From the cell containing the given text, extract its center point as [x, y] coordinate. 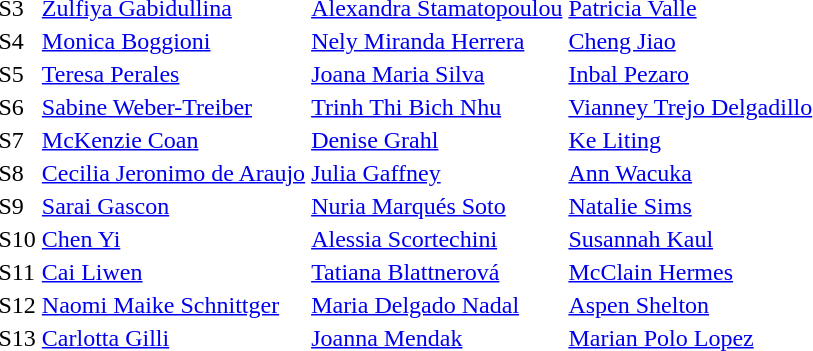
Sarai Gascon [173, 206]
Teresa Perales [173, 74]
Nely Miranda Herrera [437, 41]
Julia Gaffney [437, 173]
Naomi Maike Schnittger [173, 305]
Denise Grahl [437, 140]
Trinh Thi Bich Nhu [437, 107]
Maria Delgado Nadal [437, 305]
Chen Yi [173, 239]
Joana Maria Silva [437, 74]
Sabine Weber-Treiber [173, 107]
Monica Boggioni [173, 41]
Tatiana Blattnerová [437, 272]
Alessia Scortechini [437, 239]
Cecilia Jeronimo de Araujo [173, 173]
Nuria Marqués Soto [437, 206]
McKenzie Coan [173, 140]
Cai Liwen [173, 272]
